Locate the cell with the specified text and output its (X, Y) center coordinate. 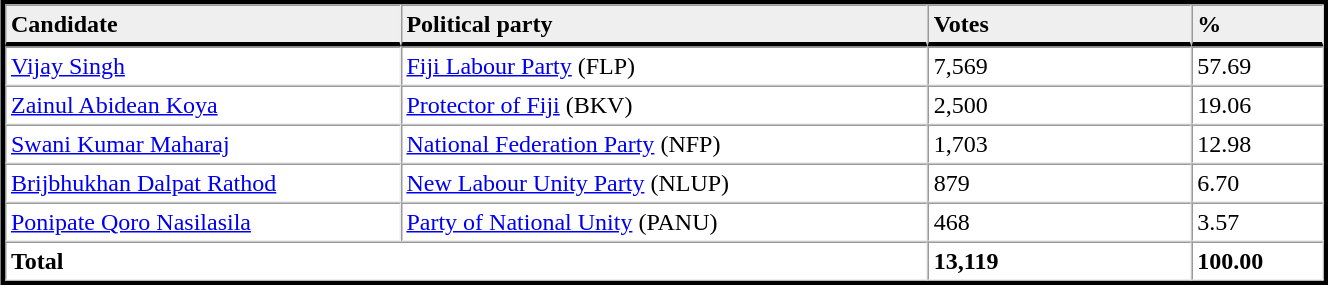
Total (466, 262)
Candidate (202, 25)
Ponipate Qoro Nasilasila (202, 222)
13,119 (1060, 262)
Vijay Singh (202, 66)
Brijbhukhan Dalpat Rathod (202, 184)
National Federation Party (NFP) (664, 144)
6.70 (1257, 184)
2,500 (1060, 106)
879 (1060, 184)
Political party (664, 25)
3.57 (1257, 222)
Votes (1060, 25)
New Labour Unity Party (NLUP) (664, 184)
Zainul Abidean Koya (202, 106)
57.69 (1257, 66)
468 (1060, 222)
Protector of Fiji (BKV) (664, 106)
12.98 (1257, 144)
Fiji Labour Party (FLP) (664, 66)
1,703 (1060, 144)
7,569 (1060, 66)
% (1257, 25)
Party of National Unity (PANU) (664, 222)
Swani Kumar Maharaj (202, 144)
19.06 (1257, 106)
100.00 (1257, 262)
